Identify which cell holds the provided text, then report its (x, y) central coordinate. 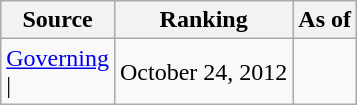
As of (325, 20)
Governing| (58, 72)
Ranking (203, 20)
Source (58, 20)
October 24, 2012 (203, 72)
